Return (x, y) of the center of cell containing provided text 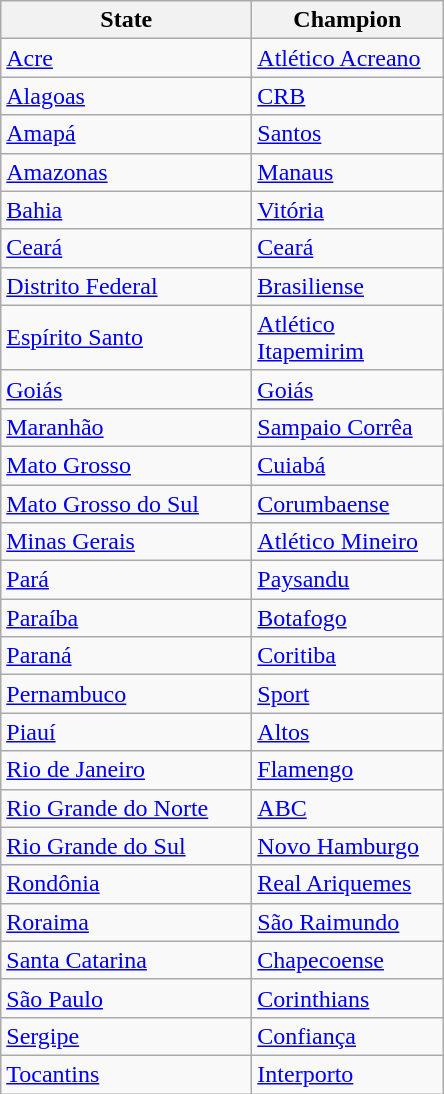
Bahia (126, 210)
Amazonas (126, 172)
Mato Grosso do Sul (126, 503)
Cuiabá (348, 465)
Champion (348, 20)
Atlético Acreano (348, 58)
Atlético Mineiro (348, 542)
Rio de Janeiro (126, 770)
Distrito Federal (126, 286)
Botafogo (348, 618)
Manaus (348, 172)
CRB (348, 96)
Santos (348, 134)
Paysandu (348, 580)
Brasiliense (348, 286)
Santa Catarina (126, 960)
Acre (126, 58)
Coritiba (348, 656)
Sergipe (126, 1036)
Sport (348, 694)
Corinthians (348, 998)
State (126, 20)
Rio Grande do Norte (126, 808)
Pernambuco (126, 694)
Novo Hamburgo (348, 846)
Paraná (126, 656)
ABC (348, 808)
Sampaio Corrêa (348, 427)
Corumbaense (348, 503)
Roraima (126, 922)
São Raimundo (348, 922)
Real Ariquemes (348, 884)
Minas Gerais (126, 542)
Interporto (348, 1074)
Rondônia (126, 884)
Flamengo (348, 770)
Chapecoense (348, 960)
Espírito Santo (126, 338)
Mato Grosso (126, 465)
Vitória (348, 210)
Atlético Itapemirim (348, 338)
Alagoas (126, 96)
Pará (126, 580)
Maranhão (126, 427)
Amapá (126, 134)
Rio Grande do Sul (126, 846)
São Paulo (126, 998)
Paraíba (126, 618)
Confiança (348, 1036)
Tocantins (126, 1074)
Altos (348, 732)
Piauí (126, 732)
